Detect which cell encompasses the target text, then output its (X, Y) center coordinate. 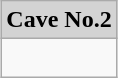
Cave No.2 (59, 20)
